Return (X, Y) of the center of cell containing provided text 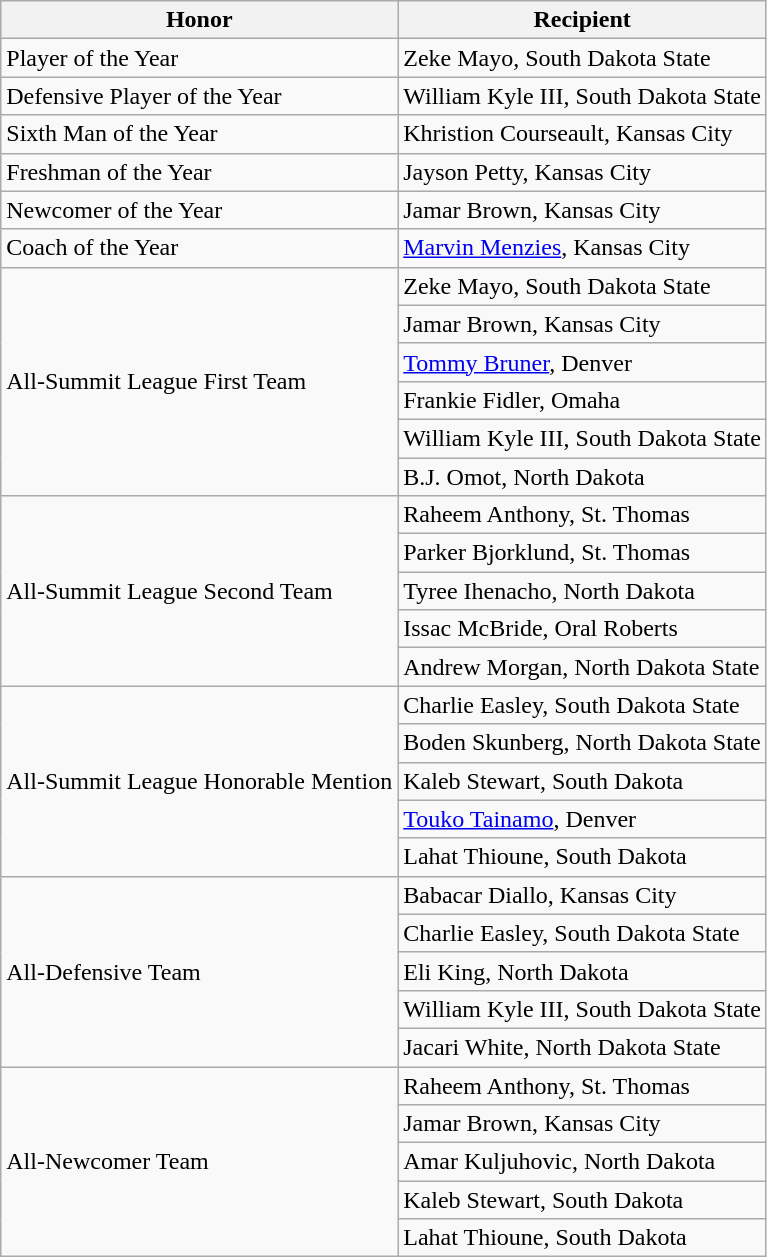
Player of the Year (200, 58)
All-Summit League Second Team (200, 591)
Honor (200, 20)
Khristion Courseault, Kansas City (582, 134)
Coach of the Year (200, 248)
Touko Tainamo, Denver (582, 819)
Amar Kuljuhovic, North Dakota (582, 1162)
Boden Skunberg, North Dakota State (582, 743)
Tyree Ihenacho, North Dakota (582, 591)
Parker Bjorklund, St. Thomas (582, 553)
B.J. Omot, North Dakota (582, 477)
Tommy Bruner, Denver (582, 362)
Marvin Menzies, Kansas City (582, 248)
Frankie Fidler, Omaha (582, 400)
Andrew Morgan, North Dakota State (582, 667)
All-Summit League First Team (200, 381)
Babacar Diallo, Kansas City (582, 895)
Issac McBride, Oral Roberts (582, 629)
Sixth Man of the Year (200, 134)
Recipient (582, 20)
All-Newcomer Team (200, 1161)
All-Summit League Honorable Mention (200, 781)
Newcomer of the Year (200, 210)
Freshman of the Year (200, 172)
Jayson Petty, Kansas City (582, 172)
Defensive Player of the Year (200, 96)
All-Defensive Team (200, 971)
Eli King, North Dakota (582, 971)
Jacari White, North Dakota State (582, 1047)
